Provide the [X, Y] coordinate of the cell's center where the given text is located.  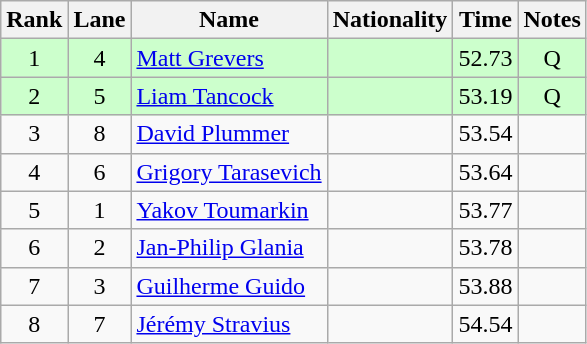
54.54 [486, 324]
Time [486, 20]
Grigory Tarasevich [229, 172]
53.54 [486, 134]
Liam Tancock [229, 96]
52.73 [486, 58]
Guilherme Guido [229, 286]
Jérémy Stravius [229, 324]
Jan-Philip Glania [229, 248]
53.64 [486, 172]
53.78 [486, 248]
David Plummer [229, 134]
Matt Grevers [229, 58]
Lane [100, 20]
53.19 [486, 96]
Nationality [390, 20]
Notes [552, 20]
Name [229, 20]
53.88 [486, 286]
53.77 [486, 210]
Rank [34, 20]
Yakov Toumarkin [229, 210]
